Return (X, Y) of the center of cell containing provided text 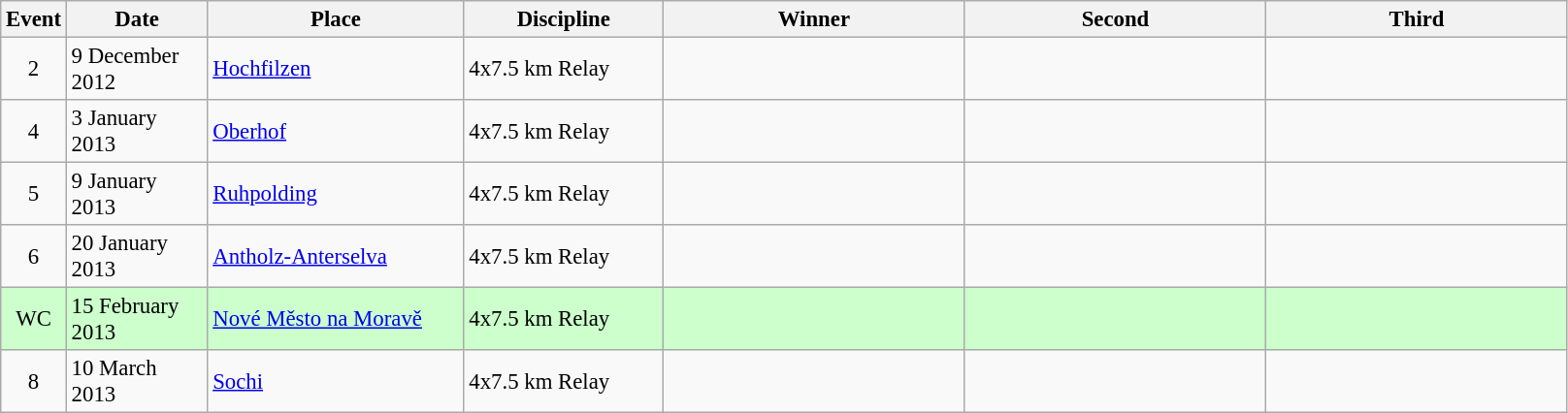
20 January 2013 (137, 256)
Date (137, 19)
4 (34, 132)
Hochfilzen (336, 70)
15 February 2013 (137, 320)
Winner (815, 19)
3 January 2013 (137, 132)
9 January 2013 (137, 194)
Nové Město na Moravě (336, 320)
6 (34, 256)
9 December 2012 (137, 70)
Oberhof (336, 132)
WC (34, 320)
Antholz-Anterselva (336, 256)
Place (336, 19)
Discipline (564, 19)
Third (1417, 19)
5 (34, 194)
2 (34, 70)
Event (34, 19)
Second (1116, 19)
Ruhpolding (336, 194)
